Extract the [x, y] coordinate from the center of the cell holding the provided text.  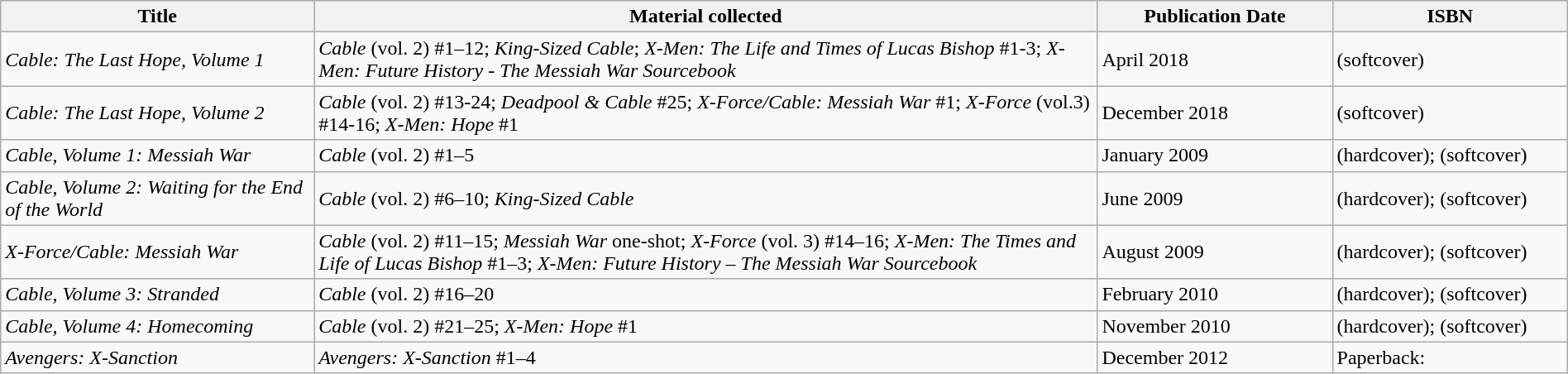
Cable, Volume 4: Homecoming [157, 326]
Avengers: X-Sanction #1–4 [706, 357]
Cable (vol. 2) #21–25; X-Men: Hope #1 [706, 326]
December 2018 [1215, 113]
April 2018 [1215, 60]
Cable (vol. 2) #16–20 [706, 295]
November 2010 [1215, 326]
February 2010 [1215, 295]
Publication Date [1215, 17]
Title [157, 17]
Cable (vol. 2) #6–10; King-Sized Cable [706, 199]
Cable: The Last Hope, Volume 1 [157, 60]
Cable, Volume 1: Messiah War [157, 156]
X-Force/Cable: Messiah War [157, 252]
December 2012 [1215, 357]
January 2009 [1215, 156]
Paperback: [1450, 357]
Cable (vol. 2) #1–12; King-Sized Cable; X-Men: The Life and Times of Lucas Bishop #1-3; X-Men: Future History - The Messiah War Sourcebook [706, 60]
Cable (vol. 2) #1–5 [706, 156]
Cable (vol. 2) #13-24; Deadpool & Cable #25; X-Force/Cable: Messiah War #1; X-Force (vol.3) #14-16; X-Men: Hope #1 [706, 113]
August 2009 [1215, 252]
Cable, Volume 2: Waiting for the End of the World [157, 199]
Avengers: X-Sanction [157, 357]
June 2009 [1215, 199]
ISBN [1450, 17]
Material collected [706, 17]
Cable, Volume 3: Stranded [157, 295]
Cable: The Last Hope, Volume 2 [157, 113]
